Identify which cell holds the provided text, then report its [x, y] central coordinate. 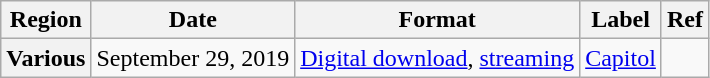
Region [46, 20]
Format [438, 20]
Label [621, 20]
Date [193, 20]
Capitol [621, 58]
Digital download, streaming [438, 58]
Ref [684, 20]
September 29, 2019 [193, 58]
Various [46, 58]
